For the text-containing cell, return its midpoint in (X, Y) coordinate format. 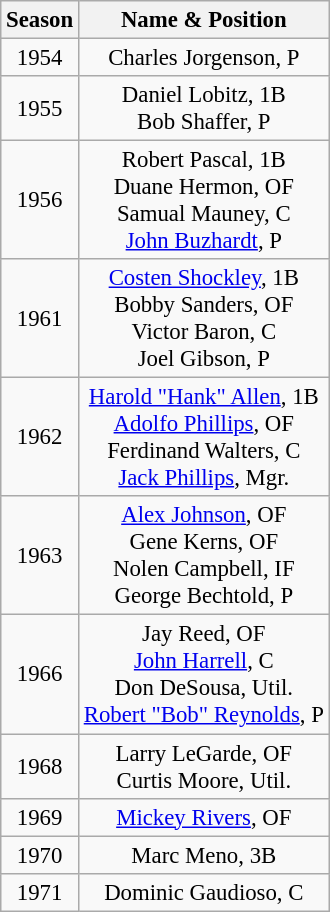
Marc Meno, 3B (204, 855)
1970 (40, 855)
1966 (40, 674)
Season (40, 20)
Jay Reed, OFJohn Harrell, CDon DeSousa, Util.Robert "Bob" Reynolds, P (204, 674)
1971 (40, 892)
Name & Position (204, 20)
Costen Shockley, 1BBobby Sanders, OFVictor Baron, CJoel Gibson, P (204, 318)
1956 (40, 200)
Harold "Hank" Allen, 1BAdolfo Phillips, OFFerdinand Walters, CJack Phillips, Mgr. (204, 438)
1954 (40, 58)
1968 (40, 766)
Daniel Lobitz, 1BBob Shaffer, P (204, 108)
Alex Johnson, OFGene Kerns, OFNolen Campbell, IFGeorge Bechtold, P (204, 556)
Larry LeGarde, OFCurtis Moore, Util. (204, 766)
1961 (40, 318)
1962 (40, 438)
1963 (40, 556)
1969 (40, 817)
1955 (40, 108)
Robert Pascal, 1BDuane Hermon, OFSamual Mauney, CJohn Buzhardt, P (204, 200)
Mickey Rivers, OF (204, 817)
Dominic Gaudioso, C (204, 892)
Charles Jorgenson, P (204, 58)
